Determine the [X, Y] coordinate at the center of the cell enclosing the given text.  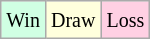
Win [24, 20]
Loss [126, 20]
Draw [72, 20]
